Pinpoint the cell where the given text exists, returning its (x, y) midpoint coordinate. 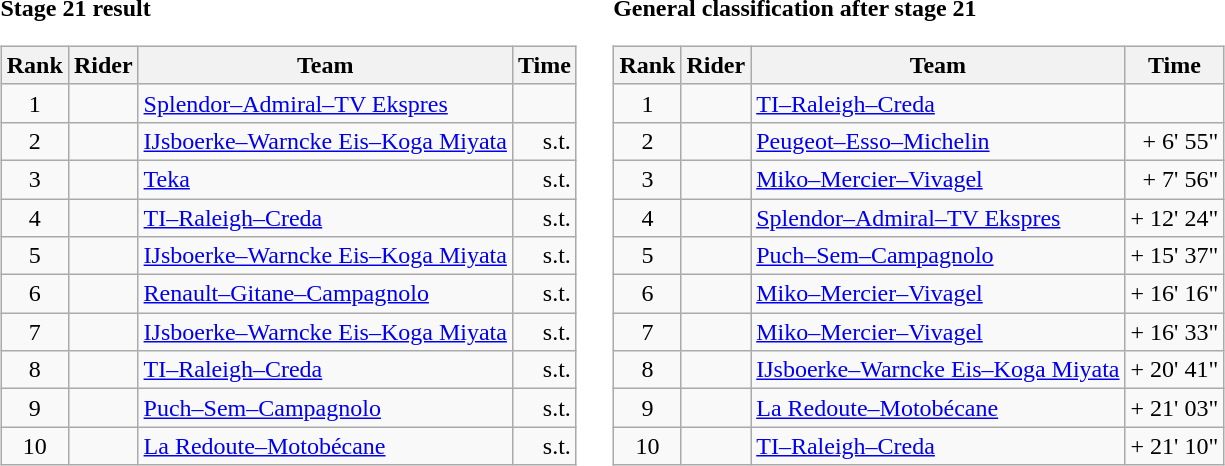
+ 16' 16" (1174, 294)
+ 16' 33" (1174, 332)
+ 20' 41" (1174, 370)
+ 21' 10" (1174, 446)
+ 7' 56" (1174, 179)
Teka (325, 179)
Peugeot–Esso–Michelin (938, 141)
+ 6' 55" (1174, 141)
+ 12' 24" (1174, 217)
+ 15' 37" (1174, 256)
Renault–Gitane–Campagnolo (325, 294)
+ 21' 03" (1174, 408)
